From the cell containing the given text, extract its center point as [X, Y] coordinate. 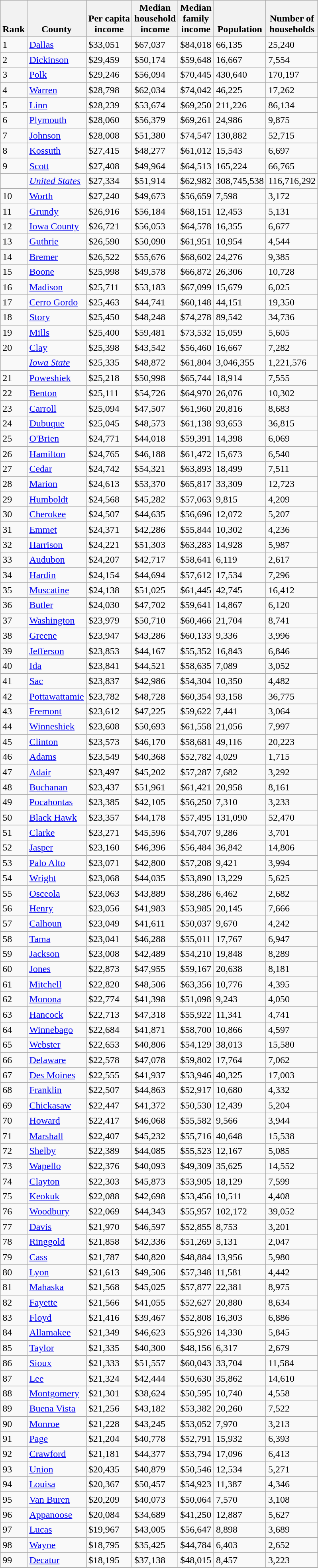
Buchanan [57, 787]
Montgomery [57, 1393]
$68,151 [196, 211]
$24,138 [109, 590]
$54,726 [155, 393]
$43,245 [155, 1423]
9,421 [240, 863]
$21,787 [109, 1257]
$21,335 [109, 1348]
11 [14, 211]
3,701 [292, 833]
95 [14, 1500]
$21,416 [109, 1318]
$35,425 [155, 1545]
14,610 [292, 1378]
$48,728 [155, 696]
5,627 [292, 1515]
3,996 [292, 635]
20,638 [240, 969]
$21,333 [109, 1363]
64 [14, 1030]
$28,060 [109, 120]
7,970 [240, 1423]
Audubon [57, 560]
15,673 [240, 454]
36 [14, 605]
$25,045 [109, 423]
Decatur [57, 1560]
$56,659 [196, 196]
Linn [57, 105]
$18,795 [109, 1545]
$61,421 [196, 787]
8 [14, 151]
Hamilton [57, 454]
7 [14, 135]
$44,377 [155, 1454]
17,764 [240, 1060]
23 [14, 408]
Wayne [57, 1545]
$52,782 [196, 757]
20,260 [240, 1408]
$45,596 [155, 833]
20,958 [240, 787]
$21,568 [109, 1287]
$50,457 [155, 1484]
6,393 [292, 1439]
$25,218 [109, 378]
$64,578 [196, 227]
$52,917 [196, 1090]
66,135 [240, 45]
$44,741 [155, 302]
$20,367 [109, 1484]
$51,914 [155, 181]
Fayette [57, 1302]
$23,008 [109, 954]
70 [14, 1120]
$23,049 [109, 923]
$22,389 [109, 1151]
93 [14, 1469]
$54,129 [196, 1045]
$19,967 [109, 1530]
Muscatine [57, 590]
$55,957 [196, 1212]
$67,099 [196, 287]
39 [14, 651]
Iowa County [57, 227]
$21,970 [109, 1227]
Poweshiek [57, 378]
90 [14, 1423]
$52,855 [196, 1227]
$37,138 [155, 1560]
$73,532 [196, 332]
33,309 [240, 484]
$41,398 [155, 999]
9,566 [240, 1120]
6,120 [292, 605]
6,677 [292, 227]
Union [57, 1469]
77 [14, 1227]
34 [14, 575]
$57,348 [196, 1272]
Monona [57, 999]
$54,707 [196, 833]
$48,015 [196, 1560]
$22,507 [109, 1090]
14,867 [240, 605]
5,605 [292, 332]
87 [14, 1378]
Allamakee [57, 1333]
$22,774 [109, 999]
$74,547 [196, 135]
$55,011 [196, 938]
3,213 [292, 1423]
$53,946 [196, 1075]
Medianfamilyincome [196, 19]
$59,622 [196, 712]
7,441 [240, 712]
26 [14, 454]
$41,250 [196, 1515]
54 [14, 878]
Marion [57, 484]
20,880 [240, 1302]
$67,037 [155, 45]
3,108 [292, 1500]
$25,998 [109, 272]
Clay [57, 348]
United States [57, 181]
$50,037 [196, 923]
7,089 [240, 666]
$61,138 [196, 423]
5,987 [292, 545]
$23,837 [109, 681]
30 [14, 514]
211,226 [240, 105]
Emmet [57, 530]
Crawford [57, 1454]
Mahaska [57, 1287]
$61,804 [196, 363]
$46,623 [155, 1333]
3,292 [292, 772]
86 [14, 1363]
93,653 [240, 423]
22 [14, 393]
7,511 [292, 469]
$58,681 [196, 742]
63 [14, 1015]
$22,088 [109, 1197]
$24,207 [109, 560]
93,158 [240, 696]
Des Moines [57, 1075]
41 [14, 681]
$55,352 [196, 651]
86,134 [292, 105]
Grundy [57, 211]
Floyd [57, 1318]
40,648 [240, 1136]
$63,893 [196, 469]
$49,673 [155, 196]
49,116 [240, 742]
$59,802 [196, 1060]
94 [14, 1484]
20,223 [292, 742]
88 [14, 1393]
4,346 [292, 1484]
$60,466 [196, 620]
2,047 [292, 1242]
6,697 [292, 151]
$51,303 [155, 545]
Clinton [57, 742]
$23,608 [109, 727]
$20,084 [109, 1515]
$27,334 [109, 181]
46 [14, 757]
8,975 [292, 1287]
4,442 [292, 1272]
99 [14, 1560]
Ida [57, 666]
67 [14, 1075]
74 [14, 1181]
$23,612 [109, 712]
$40,368 [155, 757]
116,716,292 [292, 181]
$58,700 [196, 1030]
$49,309 [196, 1166]
$47,507 [155, 408]
$43,542 [155, 348]
$54,210 [196, 954]
$24,507 [109, 514]
$21,181 [109, 1454]
$47,955 [155, 969]
12 [14, 227]
1,221,576 [292, 363]
$23,160 [109, 848]
$22,684 [109, 1030]
Delaware [57, 1060]
5,207 [292, 514]
$18,195 [109, 1560]
58 [14, 938]
$50,998 [155, 378]
131,090 [240, 817]
21 [14, 378]
45 [14, 742]
7,554 [292, 60]
Franklin [57, 1090]
55 [14, 893]
18,914 [240, 378]
$58,635 [196, 666]
$49,578 [155, 272]
$42,444 [155, 1378]
$61,960 [196, 408]
$50,064 [196, 1500]
16 [14, 287]
$46,170 [155, 742]
$20,435 [109, 1469]
76 [14, 1212]
$22,873 [109, 969]
$55,523 [196, 1151]
$22,407 [109, 1136]
Dallas [57, 45]
$25,335 [109, 363]
$46,396 [155, 848]
7,598 [240, 196]
$46,188 [155, 454]
Winneshiek [57, 727]
$57,208 [196, 863]
29 [14, 499]
Dubuque [57, 423]
Jefferson [57, 651]
$42,286 [155, 530]
60 [14, 969]
$56,647 [196, 1530]
$23,041 [109, 938]
3,046,355 [240, 363]
$26,721 [109, 227]
62 [14, 999]
$58,286 [196, 893]
Number ofhouseholds [292, 19]
5,271 [292, 1469]
$25,450 [109, 317]
$23,841 [109, 666]
$21,204 [109, 1439]
42 [14, 696]
Worth [57, 196]
$24,030 [109, 605]
$47,225 [155, 712]
$51,098 [196, 999]
91 [14, 1439]
$42,489 [155, 954]
11,387 [240, 1484]
4,395 [292, 984]
$64,513 [196, 166]
Page [57, 1439]
7,310 [240, 802]
25,240 [292, 45]
3,944 [292, 1120]
$53,905 [196, 1181]
$40,820 [155, 1257]
Clarke [57, 833]
18,499 [240, 469]
33 [14, 560]
$41,983 [155, 908]
24,986 [240, 120]
Cherokee [57, 514]
$33,051 [109, 45]
Osceola [57, 893]
$22,447 [109, 1105]
$46,288 [155, 938]
9,385 [292, 257]
$39,467 [155, 1318]
Johnson [57, 135]
Louisa [57, 1484]
4 [14, 90]
15,543 [240, 151]
81 [14, 1287]
$48,573 [155, 423]
$25,400 [109, 332]
36,775 [292, 696]
430,640 [240, 75]
Cedar [57, 469]
17,003 [292, 1075]
$56,379 [155, 120]
$57,612 [196, 575]
$41,372 [155, 1105]
17,767 [240, 938]
Appanoose [57, 1515]
Pocahontas [57, 802]
$45,202 [155, 772]
$23,437 [109, 787]
9,336 [240, 635]
20,816 [240, 408]
12,439 [240, 1105]
53 [14, 863]
10,680 [240, 1090]
69 [14, 1105]
$44,167 [155, 651]
2,617 [292, 560]
170,197 [292, 75]
66 [14, 1060]
$69,250 [196, 105]
$52,791 [196, 1439]
4,741 [292, 1015]
Boone [57, 272]
$50,693 [155, 727]
10,954 [240, 242]
$44,035 [155, 878]
52 [14, 848]
35,862 [240, 1378]
$41,937 [155, 1075]
21,704 [240, 620]
4,029 [240, 757]
4,209 [292, 499]
$48,506 [155, 984]
$23,357 [109, 817]
96 [14, 1515]
40 [14, 666]
$61,012 [196, 151]
Sac [57, 681]
10,350 [240, 681]
$20,209 [109, 1500]
$24,221 [109, 545]
47 [14, 772]
2,652 [292, 1545]
$53,794 [196, 1454]
$56,696 [196, 514]
$24,742 [109, 469]
$64,970 [196, 393]
7,282 [292, 348]
Sioux [57, 1363]
$53,890 [196, 878]
8,741 [292, 620]
34,736 [292, 317]
$25,463 [109, 302]
12,534 [240, 1469]
61 [14, 984]
11,584 [292, 1363]
33,704 [240, 1363]
$42,698 [155, 1197]
$44,018 [155, 438]
46,225 [240, 90]
3 [14, 75]
$44,694 [155, 575]
7,997 [292, 727]
22,381 [240, 1287]
$23,573 [109, 742]
$43,286 [155, 635]
$53,052 [196, 1423]
$51,380 [155, 135]
Humboldt [57, 499]
$23,549 [109, 757]
Mitchell [57, 984]
26,076 [240, 393]
17,534 [240, 575]
10,776 [240, 984]
Marshall [57, 1136]
$65,744 [196, 378]
Palo Alto [57, 863]
$50,710 [155, 620]
8,683 [292, 408]
$59,391 [196, 438]
18,129 [240, 1181]
6,462 [240, 893]
$27,408 [109, 166]
3,172 [292, 196]
$22,713 [109, 1015]
102,172 [240, 1212]
31 [14, 530]
Dickinson [57, 60]
$21,301 [109, 1393]
13 [14, 242]
$24,771 [109, 438]
66,765 [292, 166]
7,682 [240, 772]
15,538 [292, 1136]
4,597 [292, 1030]
Carroll [57, 408]
$48,156 [196, 1348]
Harrison [57, 545]
165,224 [240, 166]
8,181 [292, 969]
$44,784 [196, 1545]
$21,349 [109, 1333]
52,470 [292, 817]
$46,597 [155, 1227]
$44,863 [155, 1090]
$25,711 [109, 287]
79 [14, 1257]
$40,073 [155, 1500]
$70,445 [196, 75]
85 [14, 1348]
Guthrie [57, 242]
$24,154 [109, 575]
Tama [57, 938]
9,670 [240, 923]
3,052 [292, 666]
65 [14, 1045]
2 [14, 60]
7,062 [292, 1060]
15,580 [292, 1045]
308,745,538 [240, 181]
$84,018 [196, 45]
3,233 [292, 802]
25 [14, 438]
56 [14, 908]
$50,174 [155, 60]
75 [14, 1197]
Keokuk [57, 1197]
48 [14, 787]
3,994 [292, 863]
$21,858 [109, 1242]
51 [14, 833]
35,625 [240, 1166]
9,875 [292, 120]
Story [57, 317]
17,262 [292, 90]
3,689 [292, 1530]
$42,717 [155, 560]
Jones [57, 969]
$45,025 [155, 1287]
$22,555 [109, 1075]
Fremont [57, 712]
$43,889 [155, 893]
Adair [57, 772]
5,980 [292, 1257]
12,723 [292, 484]
8,898 [240, 1530]
$23,497 [109, 772]
6,846 [292, 651]
$38,624 [155, 1393]
$54,321 [155, 469]
$45,282 [155, 499]
73 [14, 1166]
$55,922 [196, 1015]
$42,336 [155, 1242]
28 [14, 484]
$23,068 [109, 878]
80 [14, 1272]
$25,094 [109, 408]
24,276 [240, 257]
$57,063 [196, 499]
$45,873 [155, 1181]
$24,371 [109, 530]
Wapello [57, 1166]
$24,568 [109, 499]
Scott [57, 166]
17 [14, 302]
$61,951 [196, 242]
35 [14, 590]
Iowa State [57, 363]
97 [14, 1530]
Chickasaw [57, 1105]
$57,287 [196, 772]
$58,641 [196, 560]
$22,578 [109, 1060]
$53,382 [196, 1408]
Winnebago [57, 1030]
16,412 [292, 590]
78 [14, 1242]
$26,916 [109, 211]
$23,063 [109, 893]
5,204 [292, 1105]
Henry [57, 908]
Jasper [57, 848]
$22,820 [109, 984]
2,679 [292, 1348]
$29,246 [109, 75]
3,201 [292, 1227]
$69,261 [196, 120]
$51,557 [155, 1363]
14,398 [240, 438]
98 [14, 1545]
84 [14, 1333]
$26,590 [109, 242]
$42,105 [155, 802]
$24,765 [109, 454]
16,355 [240, 227]
13,956 [240, 1257]
$50,630 [196, 1378]
$66,872 [196, 272]
Madison [57, 287]
27 [14, 469]
7,570 [240, 1500]
83 [14, 1318]
$21,256 [109, 1408]
$22,653 [109, 1045]
$40,806 [155, 1045]
$57,495 [196, 817]
Black Hawk [57, 817]
Rank [14, 19]
$50,546 [196, 1469]
$59,167 [196, 969]
44,151 [240, 302]
$55,716 [196, 1136]
$23,782 [109, 696]
19 [14, 332]
Monroe [57, 1423]
92 [14, 1454]
19,350 [292, 302]
7,555 [292, 378]
$59,641 [196, 605]
19,848 [240, 954]
9,243 [240, 999]
$56,094 [155, 75]
$74,042 [196, 90]
8,289 [292, 954]
6,886 [292, 1318]
72 [14, 1151]
8,161 [292, 787]
$53,456 [196, 1197]
$22,303 [109, 1181]
$60,043 [196, 1363]
$56,250 [196, 802]
$40,879 [155, 1469]
Wright [57, 878]
$54,923 [196, 1484]
$28,008 [109, 135]
$41,871 [155, 1030]
$47,702 [155, 605]
$48,248 [155, 317]
$40,093 [155, 1166]
Population [240, 19]
$51,961 [155, 787]
Taylor [57, 1348]
89 [14, 1408]
$60,133 [196, 635]
Hardin [57, 575]
$23,071 [109, 863]
Webster [57, 1045]
6 [14, 120]
6,947 [292, 938]
12,887 [240, 1515]
13,229 [240, 878]
2,682 [292, 893]
8,634 [292, 1302]
59 [14, 954]
7,599 [292, 1181]
$22,069 [109, 1212]
9,286 [240, 833]
8,753 [240, 1227]
$44,085 [155, 1151]
$56,460 [196, 348]
$21,324 [109, 1378]
Polk [57, 75]
82 [14, 1302]
Lyon [57, 1272]
Adams [57, 757]
32 [14, 545]
42,745 [240, 590]
Per capitaincome [109, 19]
$40,300 [155, 1348]
$51,269 [196, 1242]
6,413 [292, 1454]
Cerro Gordo [57, 302]
17,096 [240, 1454]
$59,648 [196, 60]
$41,055 [155, 1302]
$50,090 [155, 242]
21,056 [240, 727]
$23,979 [109, 620]
$44,343 [155, 1212]
$40,778 [155, 1439]
Benton [57, 393]
$29,459 [109, 60]
15 [14, 272]
68 [14, 1090]
26,306 [240, 272]
10 [14, 196]
$23,056 [109, 908]
3,064 [292, 712]
Lee [57, 1378]
$68,602 [196, 257]
16,303 [240, 1318]
10,728 [292, 272]
4,482 [292, 681]
4,558 [292, 1393]
14,806 [292, 848]
43 [14, 712]
Lucas [57, 1530]
$43,182 [155, 1408]
38,013 [240, 1045]
$51,025 [155, 590]
$61,472 [196, 454]
$63,283 [196, 545]
10,740 [240, 1393]
52,715 [292, 135]
$49,964 [155, 166]
38 [14, 635]
15,059 [240, 332]
7,666 [292, 908]
$44,178 [155, 817]
$50,595 [196, 1393]
$28,239 [109, 105]
$21,228 [109, 1423]
10,511 [240, 1197]
$48,277 [155, 151]
89,542 [240, 317]
O'Brien [57, 438]
57 [14, 923]
$52,627 [196, 1302]
5,085 [292, 1151]
$53,674 [155, 105]
20 [14, 348]
$47,318 [155, 1015]
$55,676 [155, 257]
Bremer [57, 257]
Kossuth [57, 151]
16,843 [240, 651]
Ringgold [57, 1242]
$55,844 [196, 530]
$53,183 [155, 287]
$61,445 [196, 590]
$42,986 [155, 681]
Howard [57, 1120]
14,928 [240, 545]
$46,068 [155, 1120]
$28,798 [109, 90]
$41,611 [155, 923]
4,408 [292, 1197]
$55,926 [196, 1333]
130,882 [240, 135]
6,069 [292, 438]
$23,385 [109, 802]
49 [14, 802]
Davis [57, 1227]
7,522 [292, 1408]
Clayton [57, 1181]
4,544 [292, 242]
$25,398 [109, 348]
$45,232 [155, 1136]
15,932 [240, 1439]
$26,522 [109, 257]
6,025 [292, 287]
Hancock [57, 1015]
50 [14, 817]
11,341 [240, 1015]
Mills [57, 332]
$55,582 [196, 1120]
$22,376 [109, 1166]
Buena Vista [57, 1408]
$27,415 [109, 151]
36,815 [292, 423]
Butler [57, 605]
$34,689 [155, 1515]
$42,800 [155, 863]
Cass [57, 1257]
Van Buren [57, 1500]
9 [14, 166]
$62,034 [155, 90]
9,815 [240, 499]
3,223 [292, 1560]
$21,613 [109, 1272]
$43,005 [155, 1530]
5,625 [292, 878]
$44,635 [155, 514]
1,715 [292, 757]
$25,111 [109, 393]
14 [14, 257]
5,845 [292, 1333]
10,866 [240, 1030]
$53,370 [155, 484]
37 [14, 620]
$52,808 [196, 1318]
4,236 [292, 530]
$56,053 [155, 227]
$53,985 [196, 908]
4,332 [292, 1090]
4,050 [292, 999]
$47,078 [155, 1060]
$56,184 [155, 211]
8,457 [240, 1560]
$65,817 [196, 484]
$48,872 [155, 363]
7,296 [292, 575]
71 [14, 1136]
40,325 [240, 1075]
20,145 [240, 908]
11,581 [240, 1272]
44 [14, 727]
18 [14, 317]
Shelby [57, 1151]
12,072 [240, 514]
24 [14, 423]
5 [14, 105]
$27,240 [109, 196]
6,317 [240, 1348]
$63,356 [196, 984]
15,679 [240, 287]
1 [14, 45]
$21,566 [109, 1302]
14,330 [240, 1333]
Woodbury [57, 1212]
$54,304 [196, 681]
12,167 [240, 1151]
Greene [57, 635]
Medianhouseholdincome [155, 19]
$57,877 [196, 1287]
36,842 [240, 848]
Jackson [57, 954]
12,453 [240, 211]
$50,530 [196, 1105]
6,119 [240, 560]
$22,417 [109, 1120]
$23,853 [109, 651]
Pottawattamie [57, 696]
$56,484 [196, 848]
39,052 [292, 1212]
$62,982 [196, 181]
$44,521 [155, 666]
$74,278 [196, 317]
Calhoun [57, 923]
4,242 [292, 923]
$48,884 [196, 1257]
$60,148 [196, 302]
6,403 [240, 1545]
$23,947 [109, 635]
$59,481 [155, 332]
County [57, 19]
Plymouth [57, 120]
Warren [57, 90]
6,540 [292, 454]
$61,558 [196, 727]
$23,271 [109, 833]
Washington [57, 620]
$60,354 [196, 696]
$24,613 [109, 484]
14,552 [292, 1166]
$49,506 [155, 1272]
